For the text-containing cell, return its midpoint in (x, y) coordinate format. 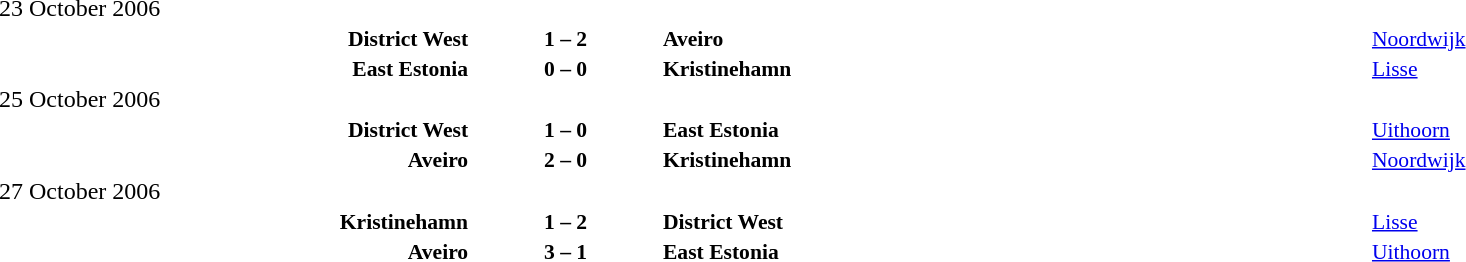
District West (1015, 222)
East Estonia (1015, 130)
Aveiro (1015, 38)
0 – 0 (566, 68)
1 – 0 (566, 130)
2 – 0 (566, 160)
